Pinpoint the cell where the given text exists, returning its (X, Y) midpoint coordinate. 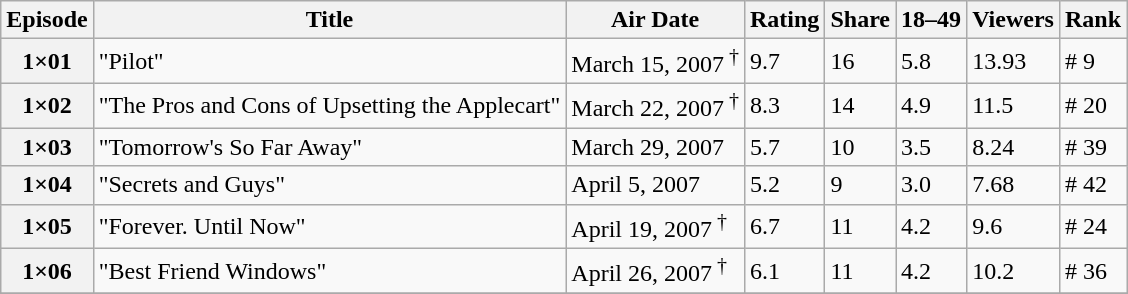
April 19, 2007 † (656, 226)
1×06 (47, 272)
March 29, 2007 (656, 147)
Episode (47, 20)
Rating (784, 20)
Title (330, 20)
6.1 (784, 272)
Viewers (1014, 20)
18–49 (932, 20)
Share (860, 20)
4.9 (932, 106)
7.68 (1014, 185)
# 24 (1092, 226)
# 39 (1092, 147)
March 22, 2007 † (656, 106)
1×03 (47, 147)
# 20 (1092, 106)
8.24 (1014, 147)
5.8 (932, 62)
13.93 (1014, 62)
14 (860, 106)
Air Date (656, 20)
1×04 (47, 185)
April 5, 2007 (656, 185)
10 (860, 147)
Rank (1092, 20)
"Tomorrow's So Far Away" (330, 147)
9.7 (784, 62)
9.6 (1014, 226)
3.5 (932, 147)
8.3 (784, 106)
"Forever. Until Now" (330, 226)
"Best Friend Windows" (330, 272)
"Pilot" (330, 62)
1×05 (47, 226)
April 26, 2007 † (656, 272)
5.7 (784, 147)
# 42 (1092, 185)
11.5 (1014, 106)
# 36 (1092, 272)
1×01 (47, 62)
March 15, 2007 † (656, 62)
5.2 (784, 185)
"Secrets and Guys" (330, 185)
9 (860, 185)
1×02 (47, 106)
# 9 (1092, 62)
6.7 (784, 226)
3.0 (932, 185)
"The Pros and Cons of Upsetting the Applecart" (330, 106)
10.2 (1014, 272)
16 (860, 62)
